Provide the [x, y] coordinate of the cell's center where the given text is located.  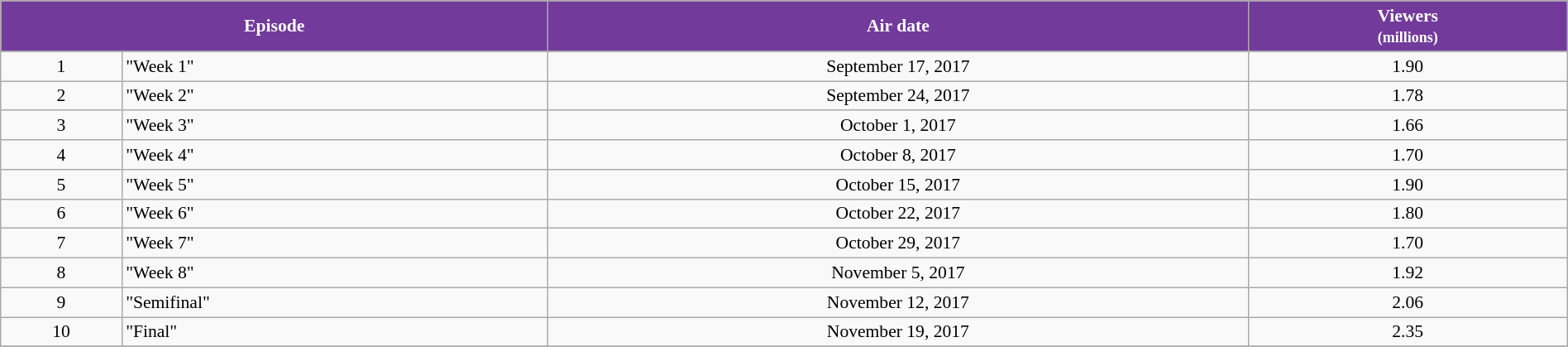
"Week 5" [334, 185]
2.06 [1408, 302]
2.35 [1408, 332]
1.66 [1408, 126]
10 [61, 332]
September 24, 2017 [898, 96]
October 1, 2017 [898, 126]
October 29, 2017 [898, 243]
Viewers(millions) [1408, 27]
"Week 3" [334, 126]
Episode [275, 27]
1.80 [1408, 214]
September 17, 2017 [898, 66]
3 [61, 126]
Air date [898, 27]
4 [61, 155]
2 [61, 96]
"Week 8" [334, 273]
November 5, 2017 [898, 273]
1.92 [1408, 273]
November 19, 2017 [898, 332]
6 [61, 214]
"Semifinal" [334, 302]
"Week 6" [334, 214]
October 8, 2017 [898, 155]
"Week 4" [334, 155]
"Final" [334, 332]
November 12, 2017 [898, 302]
"Week 1" [334, 66]
1 [61, 66]
7 [61, 243]
October 15, 2017 [898, 185]
1.78 [1408, 96]
"Week 7" [334, 243]
8 [61, 273]
"Week 2" [334, 96]
9 [61, 302]
October 22, 2017 [898, 214]
5 [61, 185]
